Extract the [X, Y] coordinate from the center of the cell holding the provided text.  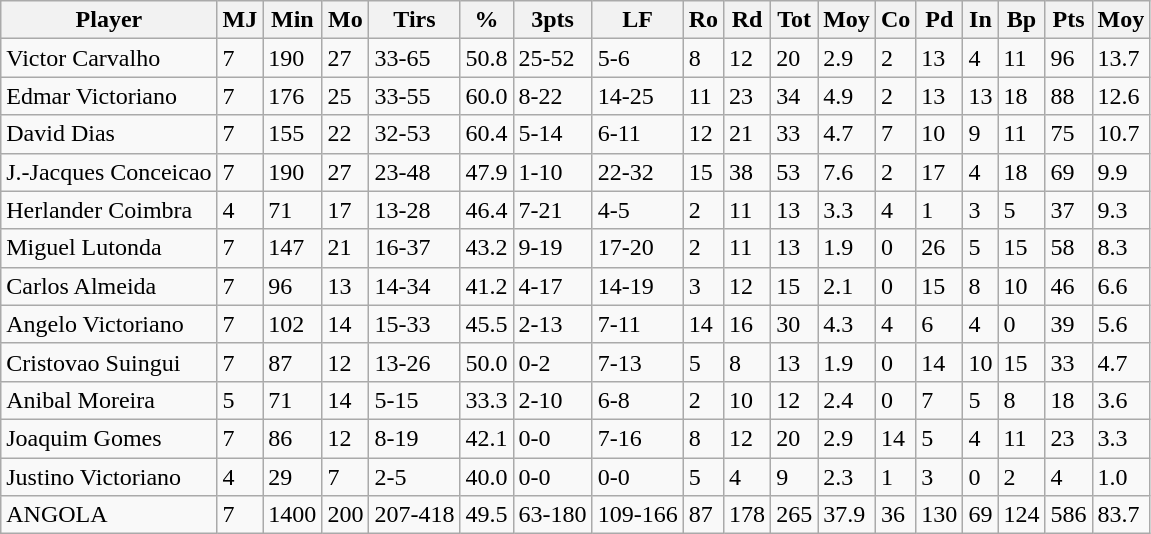
Edmar Victoriano [109, 96]
102 [292, 324]
Carlos Almeida [109, 286]
46.4 [486, 210]
22-32 [638, 172]
Herlander Coimbra [109, 210]
Min [292, 20]
2.1 [847, 286]
37 [1068, 210]
Justino Victoriano [109, 477]
14-19 [638, 286]
2-10 [552, 400]
124 [1022, 515]
2-13 [552, 324]
David Dias [109, 134]
Angelo Victoriano [109, 324]
3.6 [1121, 400]
88 [1068, 96]
33-65 [414, 58]
6-11 [638, 134]
41.2 [486, 286]
25-52 [552, 58]
86 [292, 438]
MJ [240, 20]
37.9 [847, 515]
45.5 [486, 324]
13.7 [1121, 58]
15-33 [414, 324]
Cristovao Suingui [109, 362]
LF [638, 20]
9-19 [552, 248]
7-21 [552, 210]
60.4 [486, 134]
10.7 [1121, 134]
265 [794, 515]
17-20 [638, 248]
13-26 [414, 362]
39 [1068, 324]
Ro [703, 20]
29 [292, 477]
1.0 [1121, 477]
3pts [552, 20]
38 [748, 172]
207-418 [414, 515]
In [980, 20]
83.7 [1121, 515]
109-166 [638, 515]
4-5 [638, 210]
4.9 [847, 96]
49.5 [486, 515]
25 [346, 96]
0-2 [552, 362]
42.1 [486, 438]
Miguel Lutonda [109, 248]
43.2 [486, 248]
178 [748, 515]
16-37 [414, 248]
26 [940, 248]
Rd [748, 20]
1-10 [552, 172]
8.3 [1121, 248]
40.0 [486, 477]
23-48 [414, 172]
7-11 [638, 324]
Anibal Moreira [109, 400]
32-53 [414, 134]
33.3 [486, 400]
Player [109, 20]
14-34 [414, 286]
J.-Jacques Conceicao [109, 172]
46 [1068, 286]
2-5 [414, 477]
30 [794, 324]
9.3 [1121, 210]
Tirs [414, 20]
4.3 [847, 324]
63-180 [552, 515]
33-55 [414, 96]
47.9 [486, 172]
7-13 [638, 362]
5.6 [1121, 324]
12.6 [1121, 96]
16 [748, 324]
22 [346, 134]
Tot [794, 20]
ANGOLA [109, 515]
5-6 [638, 58]
75 [1068, 134]
Joaquim Gomes [109, 438]
5-15 [414, 400]
50.8 [486, 58]
176 [292, 96]
147 [292, 248]
8-19 [414, 438]
130 [940, 515]
200 [346, 515]
60.0 [486, 96]
1400 [292, 515]
9.9 [1121, 172]
58 [1068, 248]
586 [1068, 515]
53 [794, 172]
13-28 [414, 210]
Pd [940, 20]
34 [794, 96]
% [486, 20]
2.3 [847, 477]
7-16 [638, 438]
2.4 [847, 400]
Mo [346, 20]
6 [940, 324]
Victor Carvalho [109, 58]
Co [895, 20]
6-8 [638, 400]
8-22 [552, 96]
6.6 [1121, 286]
7.6 [847, 172]
Pts [1068, 20]
5-14 [552, 134]
14-25 [638, 96]
155 [292, 134]
50.0 [486, 362]
4-17 [552, 286]
Bp [1022, 20]
36 [895, 515]
